Return the (x, y) coordinate for the center point of the cell that contains the specified text.  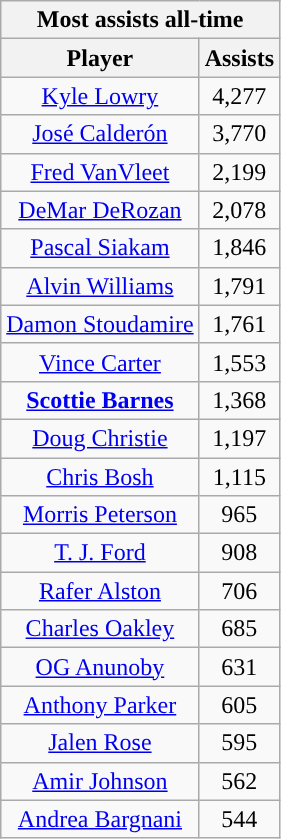
Andrea Bargnani (100, 819)
Morris Peterson (100, 515)
José Calderón (100, 134)
2,199 (239, 172)
544 (239, 819)
1,791 (239, 286)
908 (239, 553)
Doug Christie (100, 438)
OG Anunoby (100, 667)
Charles Oakley (100, 629)
Scottie Barnes (100, 400)
Damon Stoudamire (100, 324)
4,277 (239, 96)
605 (239, 705)
Rafer Alston (100, 591)
Amir Johnson (100, 781)
Chris Bosh (100, 477)
1,197 (239, 438)
Most assists all-time (140, 20)
2,078 (239, 210)
Pascal Siakam (100, 248)
965 (239, 515)
Player (100, 58)
Alvin Williams (100, 286)
1,368 (239, 400)
Anthony Parker (100, 705)
1,846 (239, 248)
595 (239, 743)
685 (239, 629)
Assists (239, 58)
1,553 (239, 362)
Fred VanVleet (100, 172)
1,761 (239, 324)
706 (239, 591)
1,115 (239, 477)
DeMar DeRozan (100, 210)
562 (239, 781)
T. J. Ford (100, 553)
3,770 (239, 134)
Vince Carter (100, 362)
Kyle Lowry (100, 96)
631 (239, 667)
Jalen Rose (100, 743)
